Identify which cell holds the provided text, then report its (X, Y) central coordinate. 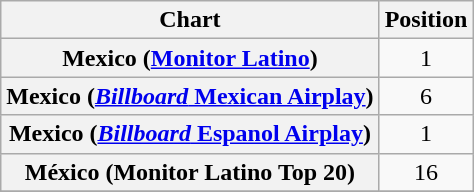
6 (426, 96)
Mexico (Monitor Latino) (190, 58)
Mexico (Billboard Mexican Airplay) (190, 96)
Mexico (Billboard Espanol Airplay) (190, 134)
Position (426, 20)
Chart (190, 20)
16 (426, 172)
México (Monitor Latino Top 20) (190, 172)
